From the cell containing the given text, extract its center point as [x, y] coordinate. 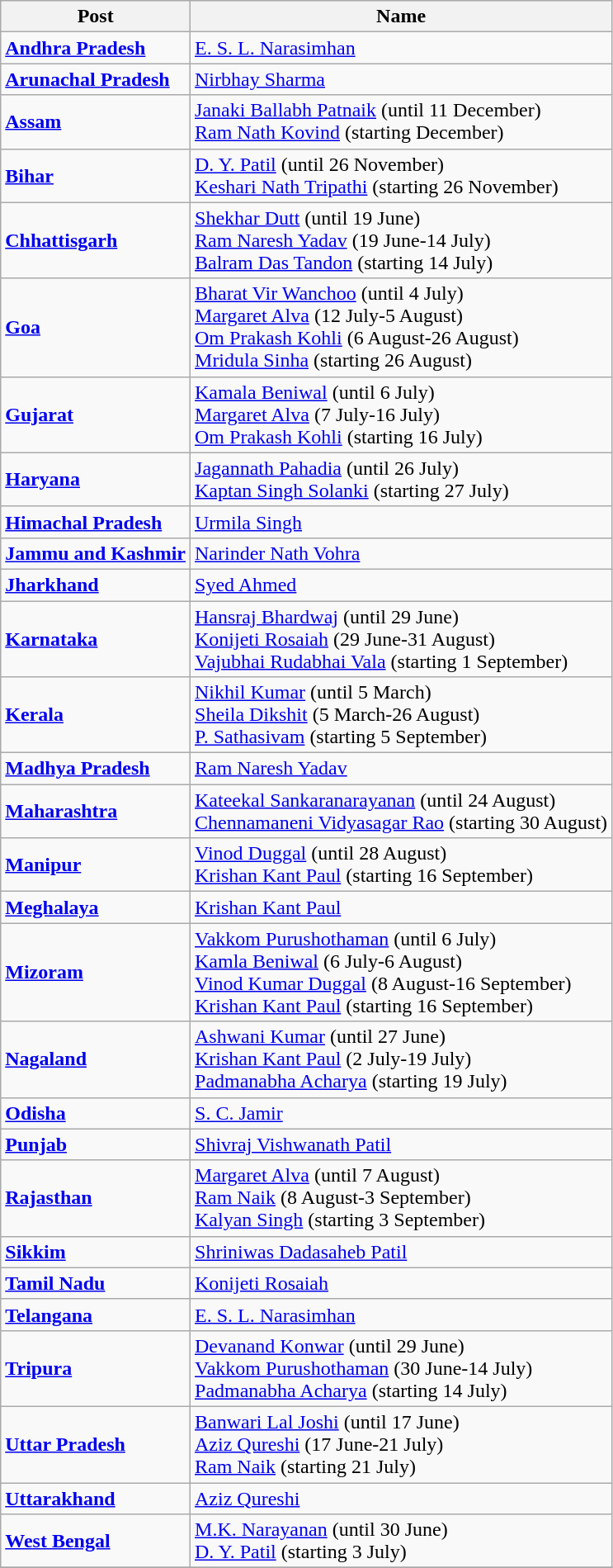
Shekhar Dutt (until 19 June)Ram Naresh Yadav (19 June-14 July)Balram Das Tandon (starting 14 July) [401, 240]
Devanand Konwar (until 29 June)Vakkom Purushothaman (30 June-14 July)Padmanabha Acharya (starting 14 July) [401, 1368]
West Bengal [96, 1541]
Andhra Pradesh [96, 48]
Uttarakhand [96, 1499]
Name [401, 17]
Shriniwas Dadasaheb Patil [401, 1252]
Ashwani Kumar (until 27 June)Krishan Kant Paul (2 July-19 July)Padmanabha Acharya (starting 19 July) [401, 1059]
Syed Ahmed [401, 585]
Arunachal Pradesh [96, 79]
Sikkim [96, 1252]
Madhya Pradesh [96, 769]
Telangana [96, 1315]
Himachal Pradesh [96, 522]
Vinod Duggal (until 28 August)Krishan Kant Paul (starting 16 September) [401, 865]
Janaki Ballabh Patnaik (until 11 December)Ram Nath Kovind (starting December) [401, 122]
Mizoram [96, 973]
Karnataka [96, 639]
Assam [96, 122]
Maharashtra [96, 811]
Narinder Nath Vohra [401, 553]
Gujarat [96, 415]
Kerala [96, 715]
Jharkhand [96, 585]
Shivraj Vishwanath Patil [401, 1144]
Nirbhay Sharma [401, 79]
Tripura [96, 1368]
Bihar [96, 175]
Urmila Singh [401, 522]
Nagaland [96, 1059]
Ram Naresh Yadav [401, 769]
Tamil Nadu [96, 1283]
Odisha [96, 1113]
Margaret Alva (until 7 August)Ram Naik (8 August-3 September)Kalyan Singh (starting 3 September) [401, 1198]
Kateekal Sankaranarayanan (until 24 August)Chennamaneni Vidyasagar Rao (starting 30 August) [401, 811]
Nikhil Kumar (until 5 March)Sheila Dikshit (5 March-26 August)P. Sathasivam (starting 5 September) [401, 715]
Goa [96, 327]
Hansraj Bhardwaj (until 29 June)Konijeti Rosaiah (29 June-31 August)Vajubhai Rudabhai Vala (starting 1 September) [401, 639]
Vakkom Purushothaman (until 6 July)Kamla Beniwal (6 July-6 August)Vinod Kumar Duggal (8 August-16 September)Krishan Kant Paul (starting 16 September) [401, 973]
Banwari Lal Joshi (until 17 June)Aziz Qureshi (17 June-21 July)Ram Naik (starting 21 July) [401, 1444]
Haryana [96, 479]
Aziz Qureshi [401, 1499]
Rajasthan [96, 1198]
Bharat Vir Wanchoo (until 4 July)Margaret Alva (12 July-5 August)Om Prakash Kohli (6 August-26 August)Mridula Sinha (starting 26 August) [401, 327]
Kamala Beniwal (until 6 July)Margaret Alva (7 July-16 July)Om Prakash Kohli (starting 16 July) [401, 415]
Meghalaya [96, 907]
Uttar Pradesh [96, 1444]
Punjab [96, 1144]
Chhattisgarh [96, 240]
Manipur [96, 865]
Post [96, 17]
D. Y. Patil (until 26 November)Keshari Nath Tripathi (starting 26 November) [401, 175]
S. C. Jamir [401, 1113]
Krishan Kant Paul [401, 907]
Jammu and Kashmir [96, 553]
Konijeti Rosaiah [401, 1283]
Jagannath Pahadia (until 26 July)Kaptan Singh Solanki (starting 27 July) [401, 479]
M.K. Narayanan (until 30 June)D. Y. Patil (starting 3 July) [401, 1541]
